Output the [X, Y] coordinate of the center of the cell containing the given text.  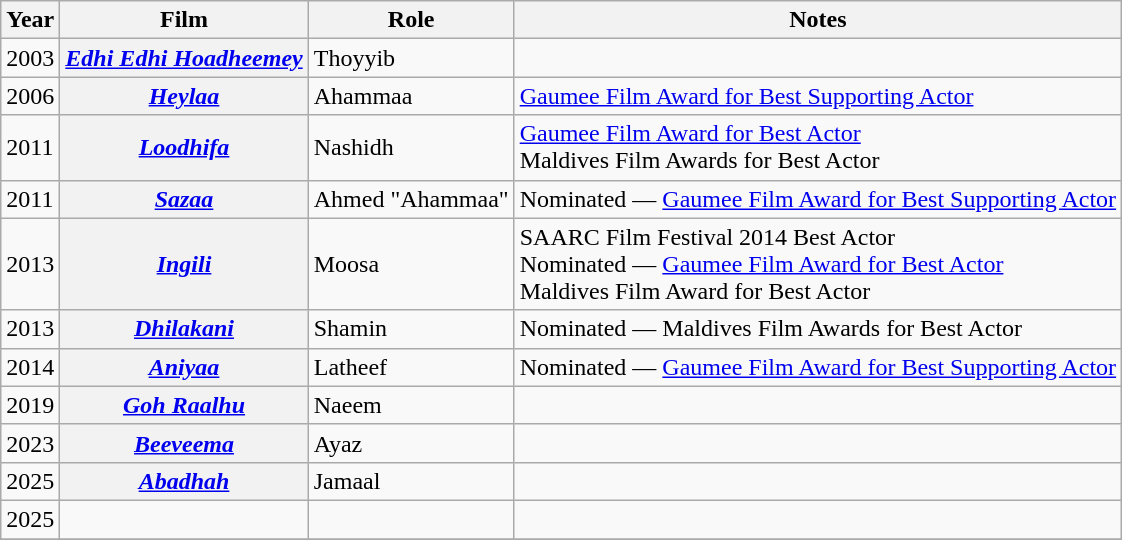
Aniyaa [184, 367]
Goh Raalhu [184, 405]
2023 [30, 443]
Dhilakani [184, 329]
Ayaz [411, 443]
Nashidh [411, 148]
Ahammaa [411, 96]
Heylaa [184, 96]
Thoyyib [411, 58]
Gaumee Film Award for Best ActorMaldives Film Awards for Best Actor [818, 148]
Sazaa [184, 199]
Naeem [411, 405]
Ahmed "Ahammaa" [411, 199]
Gaumee Film Award for Best Supporting Actor [818, 96]
Ingili [184, 264]
Year [30, 20]
2003 [30, 58]
SAARC Film Festival 2014 Best Actor Nominated — Gaumee Film Award for Best ActorMaldives Film Award for Best Actor [818, 264]
Jamaal [411, 481]
Latheef [411, 367]
Abadhah [184, 481]
Edhi Edhi Hoadheemey [184, 58]
Film [184, 20]
2006 [30, 96]
Beeveema [184, 443]
Role [411, 20]
Shamin [411, 329]
2014 [30, 367]
Loodhifa [184, 148]
Notes [818, 20]
Nominated — Maldives Film Awards for Best Actor [818, 329]
Moosa [411, 264]
2019 [30, 405]
